Output the [X, Y] coordinate of the center of the cell containing the given text.  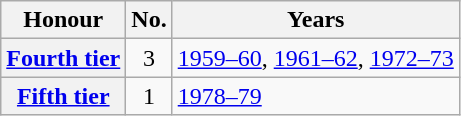
Years [316, 20]
Honour [64, 20]
1 [149, 96]
1959–60, 1961–62, 1972–73 [316, 58]
3 [149, 58]
No. [149, 20]
Fifth tier [64, 96]
1978–79 [316, 96]
Fourth tier [64, 58]
